Search for the cell housing the specified text and yield its [x, y] center coordinate. 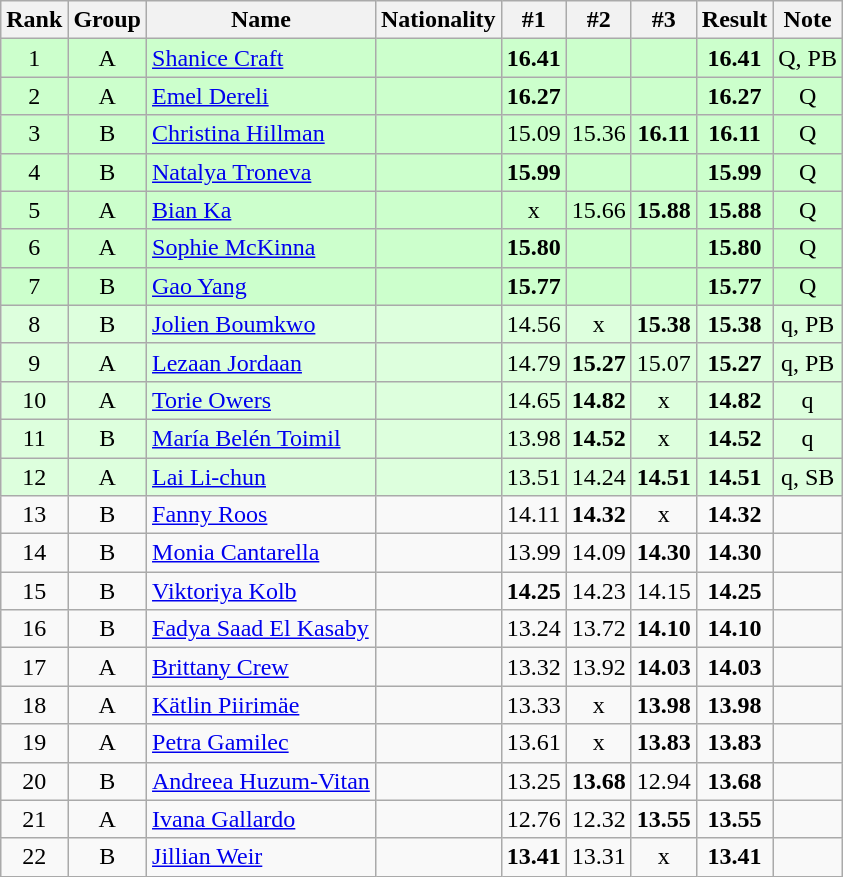
Petra Gamilec [262, 743]
Kätlin Piirimäe [262, 705]
Fanny Roos [262, 515]
Nationality [438, 20]
Result [734, 20]
13.72 [598, 629]
13.32 [534, 667]
Andreea Huzum-Vitan [262, 781]
12 [34, 477]
Lai Li-chun [262, 477]
Fadya Saad El Kasaby [262, 629]
Monia Cantarella [262, 553]
Lezaan Jordaan [262, 362]
17 [34, 667]
15 [34, 591]
Jolien Boumkwo [262, 324]
21 [34, 819]
Emel Dereli [262, 96]
15.66 [598, 210]
Gao Yang [262, 286]
5 [34, 210]
13.24 [534, 629]
10 [34, 400]
Note [808, 20]
12.32 [598, 819]
Name [262, 20]
16 [34, 629]
#3 [664, 20]
14.65 [534, 400]
Christina Hillman [262, 134]
Q, PB [808, 58]
14.24 [598, 477]
14.56 [534, 324]
15.36 [598, 134]
Shanice Craft [262, 58]
14 [34, 553]
15.07 [664, 362]
11 [34, 438]
8 [34, 324]
13.51 [534, 477]
13.25 [534, 781]
Torie Owers [262, 400]
Bian Ka [262, 210]
1 [34, 58]
María Belén Toimil [262, 438]
Group [108, 20]
Sophie McKinna [262, 248]
Natalya Troneva [262, 172]
Jillian Weir [262, 857]
20 [34, 781]
Brittany Crew [262, 667]
19 [34, 743]
13.99 [534, 553]
12.94 [664, 781]
13.61 [534, 743]
12.76 [534, 819]
14.79 [534, 362]
Rank [34, 20]
14.09 [598, 553]
22 [34, 857]
#2 [598, 20]
13.33 [534, 705]
14.15 [664, 591]
14.11 [534, 515]
13 [34, 515]
2 [34, 96]
3 [34, 134]
14.23 [598, 591]
13.92 [598, 667]
18 [34, 705]
15.09 [534, 134]
9 [34, 362]
13.31 [598, 857]
Ivana Gallardo [262, 819]
q, SB [808, 477]
Viktoriya Kolb [262, 591]
7 [34, 286]
#1 [534, 20]
4 [34, 172]
6 [34, 248]
